Return the [x, y] coordinate for the center point of the cell that contains the specified text.  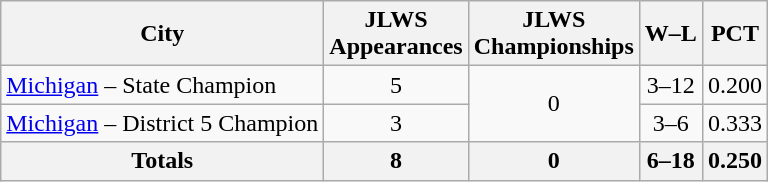
3–6 [670, 123]
3 [396, 123]
0.333 [734, 123]
Totals [162, 161]
0.250 [734, 161]
PCT [734, 34]
Michigan – District 5 Champion [162, 123]
0.200 [734, 85]
3–12 [670, 85]
5 [396, 85]
City [162, 34]
W–L [670, 34]
JLWSChampionships [554, 34]
Michigan – State Champion [162, 85]
8 [396, 161]
JLWSAppearances [396, 34]
6–18 [670, 161]
